Return [x, y] of the center of cell containing provided text 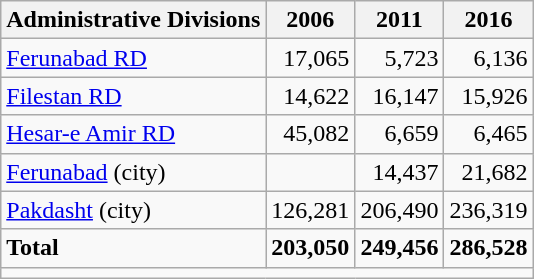
17,065 [310, 58]
14,437 [400, 172]
2016 [488, 20]
236,319 [488, 210]
6,136 [488, 58]
Ferunabad RD [134, 58]
203,050 [310, 248]
15,926 [488, 96]
16,147 [400, 96]
5,723 [400, 58]
Ferunabad (city) [134, 172]
21,682 [488, 172]
2006 [310, 20]
Total [134, 248]
286,528 [488, 248]
249,456 [400, 248]
6,659 [400, 134]
45,082 [310, 134]
6,465 [488, 134]
206,490 [400, 210]
Filestan RD [134, 96]
Hesar-e Amir RD [134, 134]
126,281 [310, 210]
Administrative Divisions [134, 20]
Pakdasht (city) [134, 210]
14,622 [310, 96]
2011 [400, 20]
